Extract the [x, y] coordinate from the center of the cell holding the provided text.  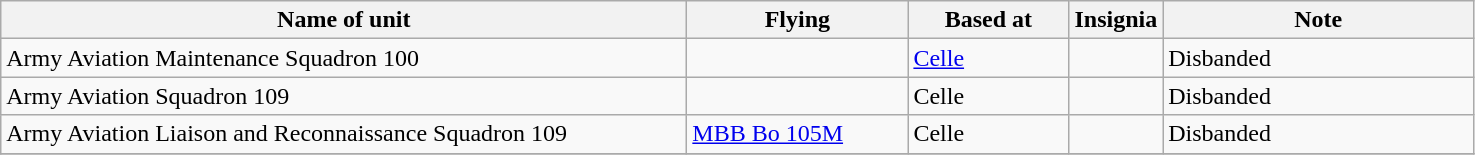
Note [1318, 20]
Army Aviation Maintenance Squadron 100 [344, 58]
Army Aviation Squadron 109 [344, 96]
Based at [988, 20]
MBB Bo 105M [798, 134]
Flying [798, 20]
Insignia [1116, 20]
Name of unit [344, 20]
Army Aviation Liaison and Reconnaissance Squadron 109 [344, 134]
